Search for the cell housing the specified text and yield its (X, Y) center coordinate. 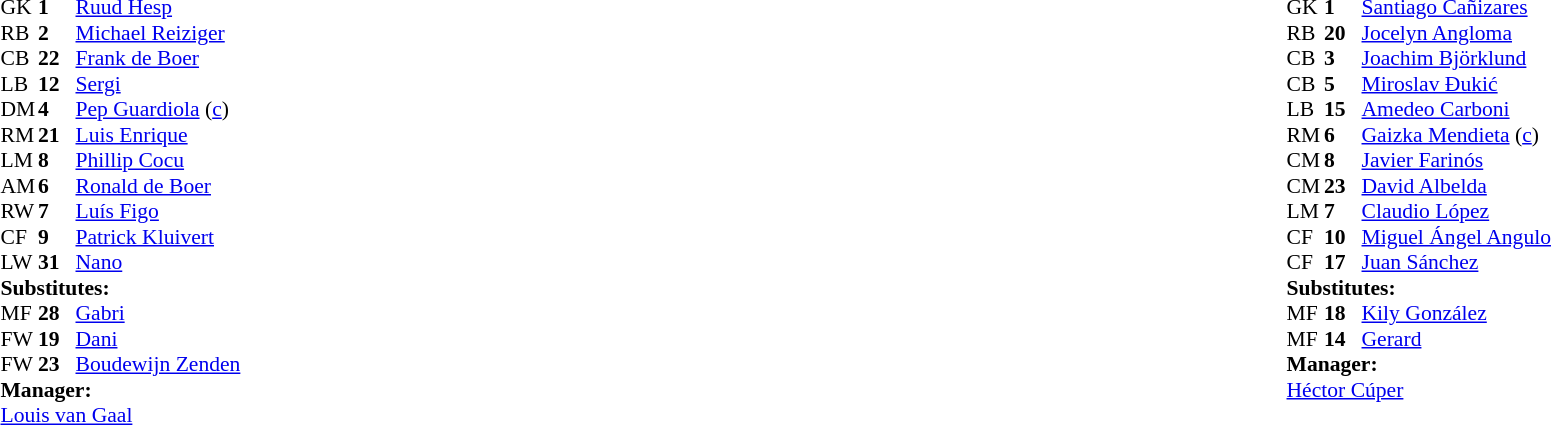
22 (57, 59)
9 (57, 237)
Miroslav Đukić (1456, 84)
Frank de Boer (158, 59)
Gerard (1456, 339)
Claudio López (1456, 211)
Phillip Cocu (158, 161)
Ronald de Boer (158, 186)
14 (1343, 339)
Michael Reiziger (158, 33)
Joachim Björklund (1456, 59)
RW (19, 211)
10 (1343, 237)
5 (1343, 84)
28 (57, 313)
4 (57, 109)
Gabri (158, 313)
AM (19, 186)
Gaizka Mendieta (c) (1456, 135)
Boudewijn Zenden (158, 365)
Juan Sánchez (1456, 263)
Pep Guardiola (c) (158, 109)
Héctor Cúper (1419, 390)
15 (1343, 109)
Kily González (1456, 313)
DM (19, 109)
Amedeo Carboni (1456, 109)
Sergi (158, 84)
2 (57, 33)
Miguel Ángel Angulo (1456, 237)
Luís Figo (158, 211)
12 (57, 84)
David Albelda (1456, 186)
3 (1343, 59)
Nano (158, 263)
Javier Farinós (1456, 161)
Dani (158, 339)
19 (57, 339)
Jocelyn Angloma (1456, 33)
31 (57, 263)
17 (1343, 263)
20 (1343, 33)
21 (57, 135)
LW (19, 263)
Patrick Kluivert (158, 237)
18 (1343, 313)
Luis Enrique (158, 135)
